Locate the cell with the specified text and output its [X, Y] center coordinate. 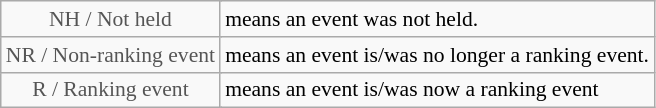
means an event is/was no longer a ranking event. [437, 55]
R / Ranking event [110, 90]
NR / Non-ranking event [110, 55]
NH / Not held [110, 19]
means an event was not held. [437, 19]
means an event is/was now a ranking event [437, 90]
